Identify which cell holds the provided text, then report its [x, y] central coordinate. 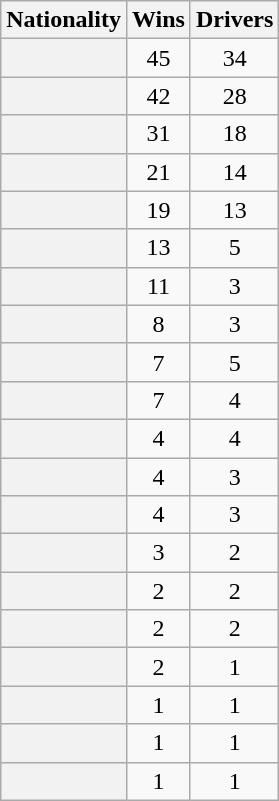
28 [234, 96]
45 [158, 58]
14 [234, 172]
18 [234, 134]
Wins [158, 20]
11 [158, 286]
Drivers [234, 20]
31 [158, 134]
42 [158, 96]
34 [234, 58]
8 [158, 324]
21 [158, 172]
Nationality [64, 20]
19 [158, 210]
